Capture the cell that displays the provided text and extract its (x, y) central coordinate. 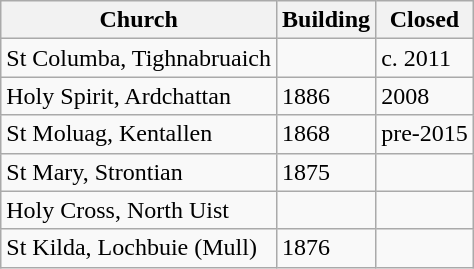
pre-2015 (425, 134)
Holy Cross, North Uist (139, 210)
St Moluag, Kentallen (139, 134)
1886 (326, 96)
Church (139, 20)
1875 (326, 172)
Closed (425, 20)
Holy Spirit, Ardchattan (139, 96)
2008 (425, 96)
c. 2011 (425, 58)
St Mary, Strontian (139, 172)
Building (326, 20)
1868 (326, 134)
1876 (326, 248)
St Columba, Tighnabruaich (139, 58)
St Kilda, Lochbuie (Mull) (139, 248)
